Detect which cell encompasses the target text, then output its [X, Y] center coordinate. 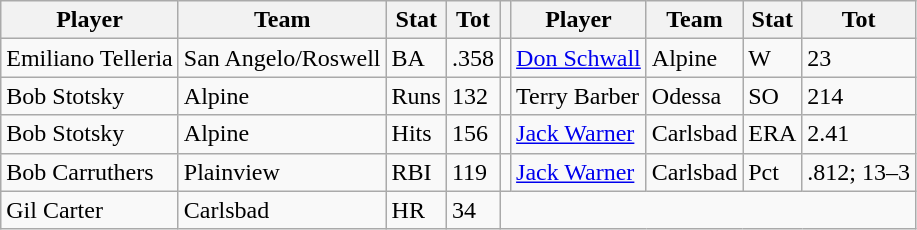
Don Schwall [579, 58]
Odessa [694, 96]
23 [859, 58]
W [772, 58]
214 [859, 96]
Bob Carruthers [90, 172]
.358 [472, 58]
132 [472, 96]
119 [472, 172]
Gil Carter [90, 210]
SO [772, 96]
Pct [772, 172]
ERA [772, 134]
.812; 13–3 [859, 172]
2.41 [859, 134]
BA [416, 58]
Hits [416, 134]
34 [472, 210]
Runs [416, 96]
RBI [416, 172]
San Angelo/Roswell [282, 58]
156 [472, 134]
Terry Barber [579, 96]
Emiliano Telleria [90, 58]
HR [416, 210]
Plainview [282, 172]
